Pinpoint the cell where the given text exists, returning its (x, y) midpoint coordinate. 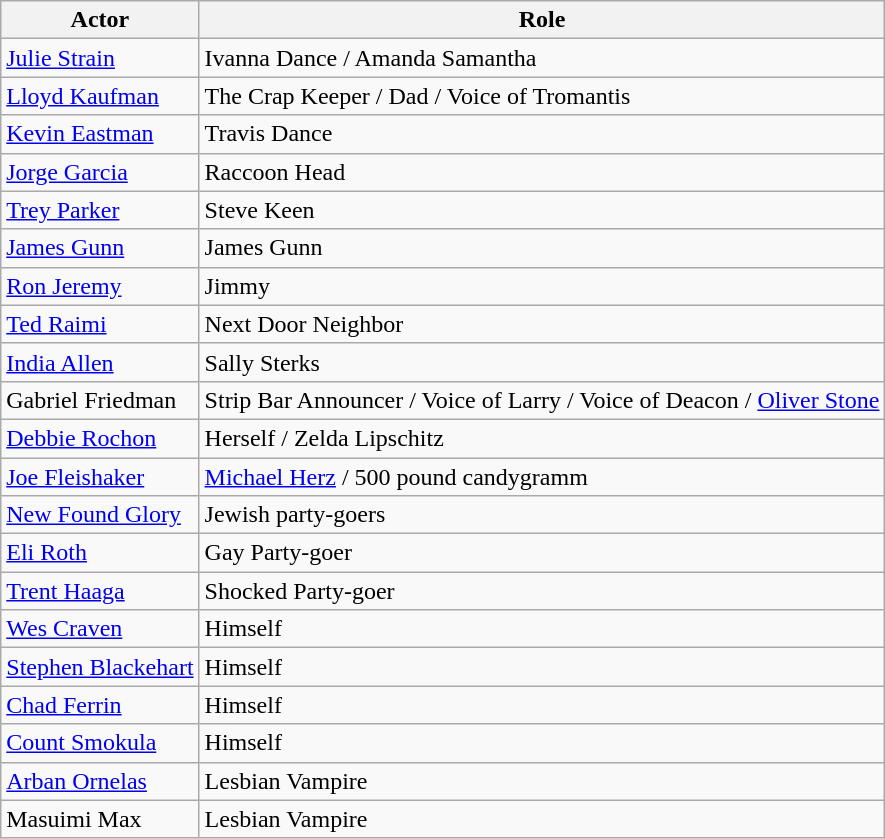
Gabriel Friedman (100, 400)
Count Smokula (100, 743)
Chad Ferrin (100, 705)
Eli Roth (100, 553)
Strip Bar Announcer / Voice of Larry / Voice of Deacon / Oliver Stone (542, 400)
Ivanna Dance / Amanda Samantha (542, 58)
Arban Ornelas (100, 781)
Travis Dance (542, 134)
Joe Fleishaker (100, 477)
Ted Raimi (100, 324)
Herself / Zelda Lipschitz (542, 438)
Debbie Rochon (100, 438)
Role (542, 20)
Trey Parker (100, 210)
Michael Herz / 500 pound candygramm (542, 477)
New Found Glory (100, 515)
Sally Sterks (542, 362)
Shocked Party-goer (542, 591)
Jorge Garcia (100, 172)
Next Door Neighbor (542, 324)
Lloyd Kaufman (100, 96)
Trent Haaga (100, 591)
Ron Jeremy (100, 286)
Gay Party-goer (542, 553)
Stephen Blackehart (100, 667)
India Allen (100, 362)
Julie Strain (100, 58)
Kevin Eastman (100, 134)
Wes Craven (100, 629)
Jewish party-goers (542, 515)
Steve Keen (542, 210)
Raccoon Head (542, 172)
The Crap Keeper / Dad / Voice of Tromantis (542, 96)
Masuimi Max (100, 819)
Actor (100, 20)
Jimmy (542, 286)
